Identify which cell holds the provided text, then report its [x, y] central coordinate. 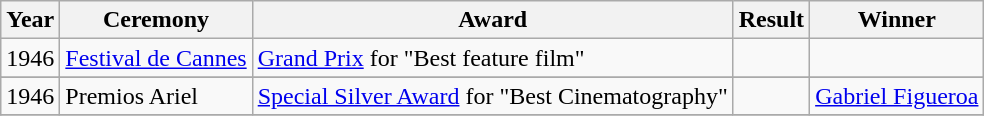
Winner [897, 20]
Result [771, 20]
Grand Prix for "Best feature film" [492, 58]
Ceremony [156, 20]
Special Silver Award for "Best Cinematography" [492, 96]
Festival de Cannes [156, 58]
Premios Ariel [156, 96]
Gabriel Figueroa [897, 96]
Year [30, 20]
Award [492, 20]
